Extract the [x, y] coordinate from the center of the cell holding the provided text.  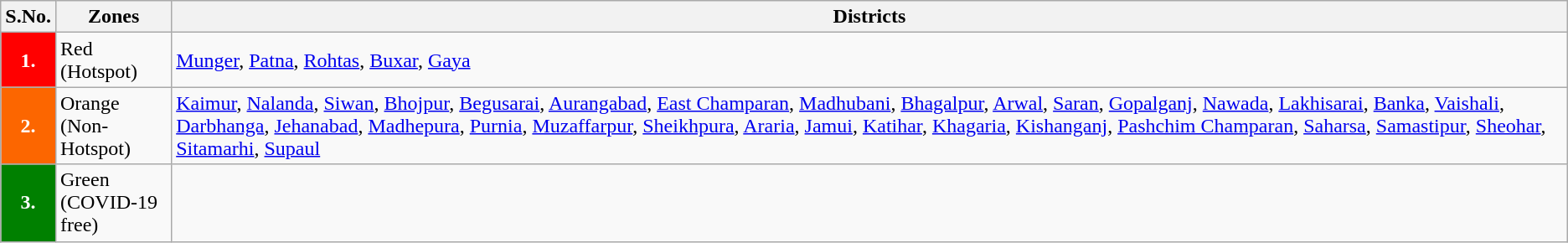
2. [28, 126]
S.No. [28, 17]
Munger, Patna, Rohtas, Buxar, Gaya [869, 60]
Zones [113, 17]
Orange (Non-Hotspot) [113, 126]
Green (COVID-19 free) [113, 203]
Districts [869, 17]
3. [28, 203]
1. [28, 60]
Red (Hotspot) [113, 60]
